Determine the (x, y) coordinate at the center of the cell enclosing the given text.  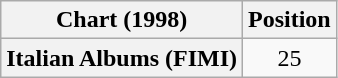
Position (290, 20)
25 (290, 58)
Chart (1998) (122, 20)
Italian Albums (FIMI) (122, 58)
